Detect which cell encompasses the target text, then output its [x, y] center coordinate. 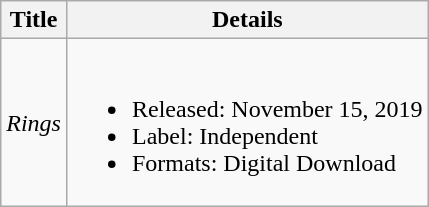
Details [247, 20]
Rings [34, 122]
Title [34, 20]
Released: November 15, 2019Label: IndependentFormats: Digital Download [247, 122]
